Capture the cell that displays the provided text and extract its (x, y) central coordinate. 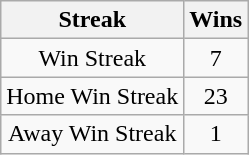
23 (216, 96)
Streak (92, 20)
Wins (216, 20)
7 (216, 58)
Away Win Streak (92, 134)
Win Streak (92, 58)
Home Win Streak (92, 96)
1 (216, 134)
